Provide the (x, y) coordinate of the cell's center where the given text is located.  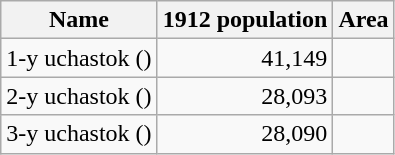
1-y uchastok () (79, 58)
41,149 (245, 58)
28,090 (245, 134)
2-y uchastok () (79, 96)
Name (79, 20)
3-y uchastok () (79, 134)
28,093 (245, 96)
1912 population (245, 20)
Area (364, 20)
